Detect which cell encompasses the target text, then output its [X, Y] center coordinate. 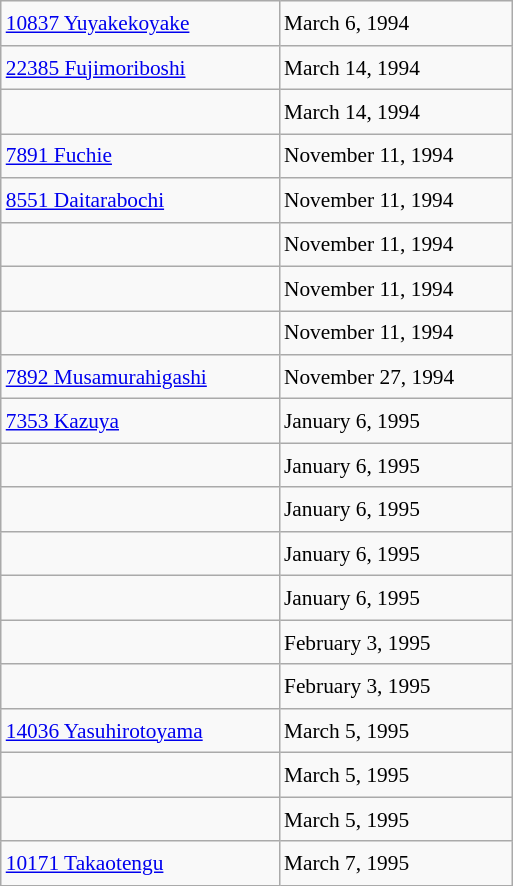
March 6, 1994 [396, 23]
10171 Takaotengu [140, 863]
10837 Yuyakekoyake [140, 23]
14036 Yasuhirotoyama [140, 730]
November 27, 1994 [396, 377]
7353 Kazuya [140, 421]
7891 Fuchie [140, 156]
March 7, 1995 [396, 863]
8551 Daitarabochi [140, 200]
22385 Fujimoriboshi [140, 67]
7892 Musamurahigashi [140, 377]
